Return the (X, Y) coordinate for the center point of the cell that contains the specified text.  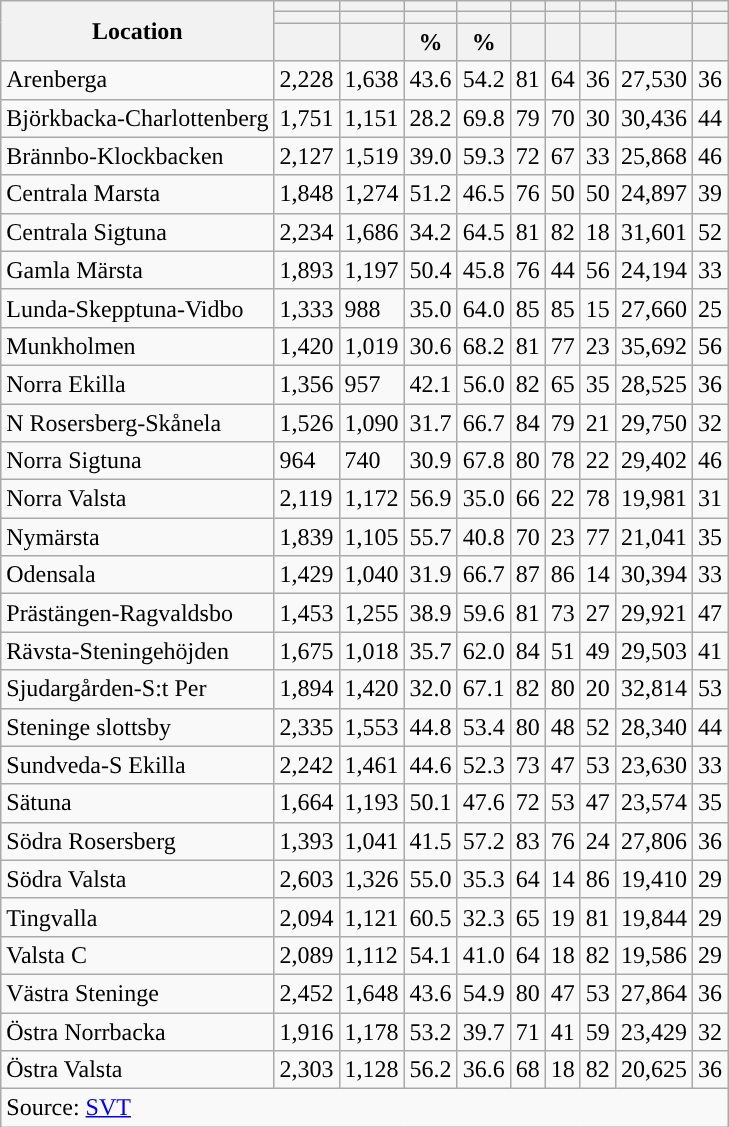
1,638 (372, 80)
Sundveda-S Ekilla (138, 765)
1,894 (306, 689)
57.2 (484, 841)
83 (528, 841)
Prästängen-Ragvaldsbo (138, 613)
19,981 (654, 499)
1,105 (372, 537)
988 (372, 308)
1,686 (372, 232)
2,119 (306, 499)
2,335 (306, 727)
29,402 (654, 461)
1,916 (306, 1031)
25 (710, 308)
Centrala Marsta (138, 194)
1,519 (372, 156)
20 (598, 689)
50.4 (430, 270)
21,041 (654, 537)
30,394 (654, 575)
39.7 (484, 1031)
27 (598, 613)
28,525 (654, 384)
Munkholmen (138, 346)
Source: SVT (364, 1108)
28.2 (430, 118)
50.1 (430, 803)
23,574 (654, 803)
23,429 (654, 1031)
66 (528, 499)
1,019 (372, 346)
1,526 (306, 423)
87 (528, 575)
44.6 (430, 765)
23,630 (654, 765)
30.9 (430, 461)
30 (598, 118)
21 (598, 423)
1,178 (372, 1031)
49 (598, 651)
1,255 (372, 613)
1,326 (372, 879)
47.6 (484, 803)
19,586 (654, 955)
1,018 (372, 651)
Sjudargården-S:t Per (138, 689)
45.8 (484, 270)
2,303 (306, 1070)
53.2 (430, 1031)
67.1 (484, 689)
27,806 (654, 841)
39.0 (430, 156)
39 (710, 194)
Centrala Sigtuna (138, 232)
Norra Valsta (138, 499)
24,194 (654, 270)
1,193 (372, 803)
59 (598, 1031)
28,340 (654, 727)
740 (372, 461)
1,356 (306, 384)
60.5 (430, 917)
38.9 (430, 613)
Norra Sigtuna (138, 461)
1,274 (372, 194)
35.7 (430, 651)
52.3 (484, 765)
41.0 (484, 955)
1,041 (372, 841)
2,089 (306, 955)
53.4 (484, 727)
Sätuna (138, 803)
1,121 (372, 917)
24 (598, 841)
27,530 (654, 80)
32.0 (430, 689)
1,839 (306, 537)
29,750 (654, 423)
20,625 (654, 1070)
1,429 (306, 575)
1,172 (372, 499)
54.9 (484, 993)
44.8 (430, 727)
Location (138, 31)
67 (562, 156)
31.7 (430, 423)
55.7 (430, 537)
29,921 (654, 613)
2,228 (306, 80)
41.5 (430, 841)
48 (562, 727)
19 (562, 917)
964 (306, 461)
Södra Valsta (138, 879)
Östra Valsta (138, 1070)
957 (372, 384)
2,094 (306, 917)
Östra Norrbacka (138, 1031)
51.2 (430, 194)
Södra Rosersberg (138, 841)
68.2 (484, 346)
55.0 (430, 879)
29,503 (654, 651)
Gamla Märsta (138, 270)
1,648 (372, 993)
1,112 (372, 955)
1,090 (372, 423)
31.9 (430, 575)
15 (598, 308)
Nymärsta (138, 537)
Västra Steninge (138, 993)
1,893 (306, 270)
Steninge slottsby (138, 727)
35,692 (654, 346)
27,660 (654, 308)
35.3 (484, 879)
Björkbacka-Charlottenberg (138, 118)
51 (562, 651)
64.0 (484, 308)
1,040 (372, 575)
59.6 (484, 613)
42.1 (430, 384)
68 (528, 1070)
1,848 (306, 194)
56.2 (430, 1070)
1,393 (306, 841)
27,864 (654, 993)
N Rosersberg-Skånela (138, 423)
Tingvalla (138, 917)
19,410 (654, 879)
1,453 (306, 613)
1,197 (372, 270)
32,814 (654, 689)
2,452 (306, 993)
31,601 (654, 232)
2,603 (306, 879)
1,553 (372, 727)
36.6 (484, 1070)
1,675 (306, 651)
30.6 (430, 346)
19,844 (654, 917)
67.8 (484, 461)
Lunda-Skepptuna-Vidbo (138, 308)
31 (710, 499)
34.2 (430, 232)
62.0 (484, 651)
Arenberga (138, 80)
69.8 (484, 118)
40.8 (484, 537)
71 (528, 1031)
Valsta C (138, 955)
56.0 (484, 384)
46.5 (484, 194)
Brännbo-Klockbacken (138, 156)
1,333 (306, 308)
1,151 (372, 118)
Norra Ekilla (138, 384)
64.5 (484, 232)
Odensala (138, 575)
2,242 (306, 765)
32.3 (484, 917)
25,868 (654, 156)
2,127 (306, 156)
2,234 (306, 232)
1,461 (372, 765)
54.2 (484, 80)
54.1 (430, 955)
56.9 (430, 499)
1,751 (306, 118)
30,436 (654, 118)
59.3 (484, 156)
1,128 (372, 1070)
24,897 (654, 194)
Rävsta-Steningehöjden (138, 651)
1,664 (306, 803)
